Pinpoint the cell where the given text exists, returning its [X, Y] midpoint coordinate. 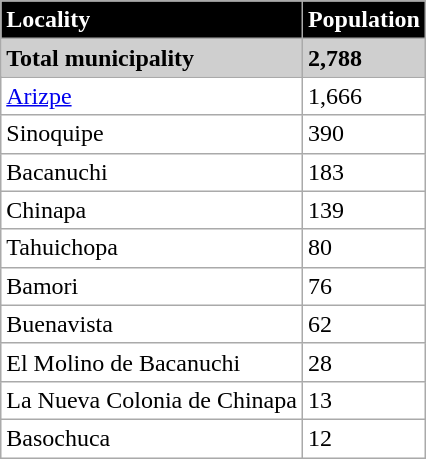
76 [364, 286]
62 [364, 324]
Population [364, 20]
2,788 [364, 58]
80 [364, 248]
Bamori [152, 286]
Total municipality [152, 58]
Sinoquipe [152, 134]
1,666 [364, 96]
Bacanuchi [152, 172]
Tahuichopa [152, 248]
28 [364, 362]
Chinapa [152, 210]
183 [364, 172]
La Nueva Colonia de Chinapa [152, 400]
12 [364, 438]
El Molino de Bacanuchi [152, 362]
Arizpe [152, 96]
Buenavista [152, 324]
139 [364, 210]
Basochuca [152, 438]
390 [364, 134]
13 [364, 400]
Locality [152, 20]
